Find where the given text appears and provide that cell's center as [X, Y] coordinate. 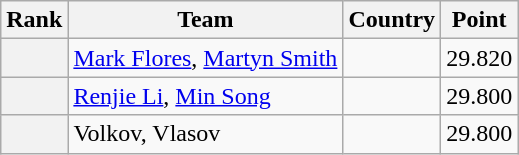
Volkov, Vlasov [206, 134]
29.820 [480, 58]
Renjie Li, Min Song [206, 96]
Country [392, 20]
Team [206, 20]
Mark Flores, Martyn Smith [206, 58]
Rank [34, 20]
Point [480, 20]
